For the text-containing cell, return its midpoint in [X, Y] coordinate format. 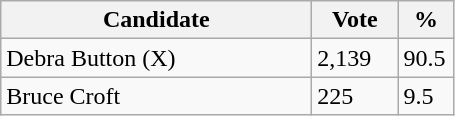
Candidate [156, 20]
225 [355, 96]
% [426, 20]
2,139 [355, 58]
90.5 [426, 58]
9.5 [426, 96]
Bruce Croft [156, 96]
Debra Button (X) [156, 58]
Vote [355, 20]
